Scan for the cell matching the given text and deliver its [X, Y] coordinate at center. 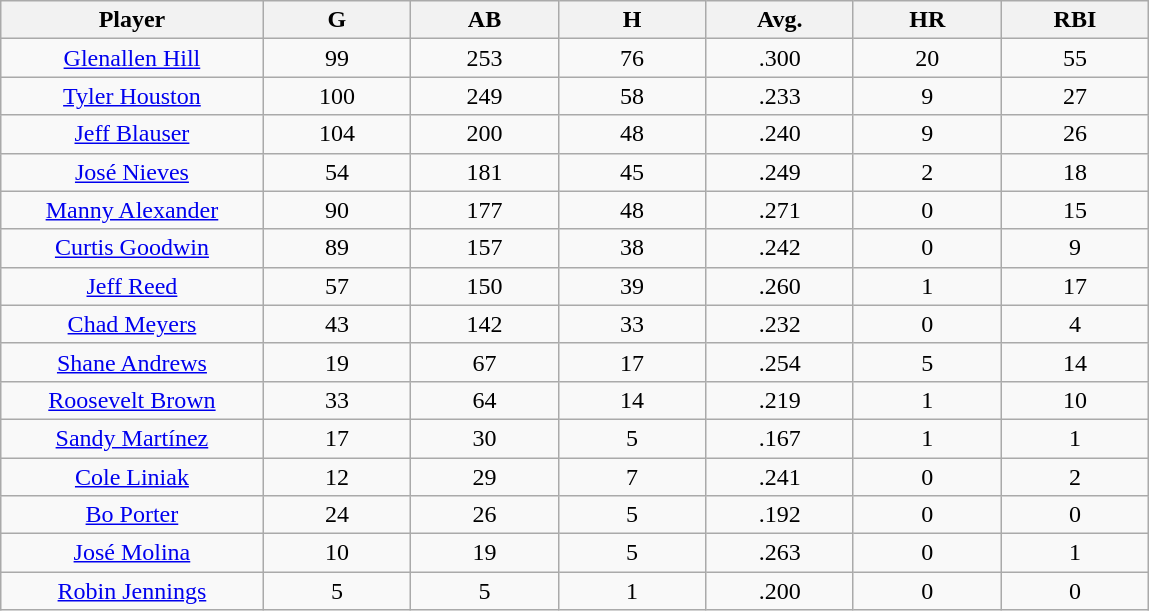
.300 [780, 58]
José Nieves [132, 172]
.232 [780, 324]
177 [485, 210]
29 [485, 477]
76 [632, 58]
18 [1075, 172]
Cole Liniak [132, 477]
55 [1075, 58]
.241 [780, 477]
150 [485, 286]
.271 [780, 210]
27 [1075, 96]
Manny Alexander [132, 210]
Glenallen Hill [132, 58]
45 [632, 172]
57 [337, 286]
Curtis Goodwin [132, 248]
7 [632, 477]
Jeff Reed [132, 286]
HR [927, 20]
G [337, 20]
.242 [780, 248]
Robin Jennings [132, 591]
15 [1075, 210]
.263 [780, 553]
12 [337, 477]
104 [337, 134]
RBI [1075, 20]
Bo Porter [132, 515]
181 [485, 172]
.249 [780, 172]
39 [632, 286]
58 [632, 96]
90 [337, 210]
249 [485, 96]
.254 [780, 362]
Roosevelt Brown [132, 400]
100 [337, 96]
.219 [780, 400]
89 [337, 248]
38 [632, 248]
.240 [780, 134]
.200 [780, 591]
64 [485, 400]
Player [132, 20]
20 [927, 58]
157 [485, 248]
200 [485, 134]
Shane Andrews [132, 362]
43 [337, 324]
142 [485, 324]
H [632, 20]
Avg. [780, 20]
54 [337, 172]
67 [485, 362]
4 [1075, 324]
Tyler Houston [132, 96]
253 [485, 58]
Chad Meyers [132, 324]
99 [337, 58]
.167 [780, 438]
AB [485, 20]
José Molina [132, 553]
.260 [780, 286]
30 [485, 438]
Sandy Martínez [132, 438]
.233 [780, 96]
.192 [780, 515]
24 [337, 515]
Jeff Blauser [132, 134]
